Detect which cell encompasses the target text, then output its [x, y] center coordinate. 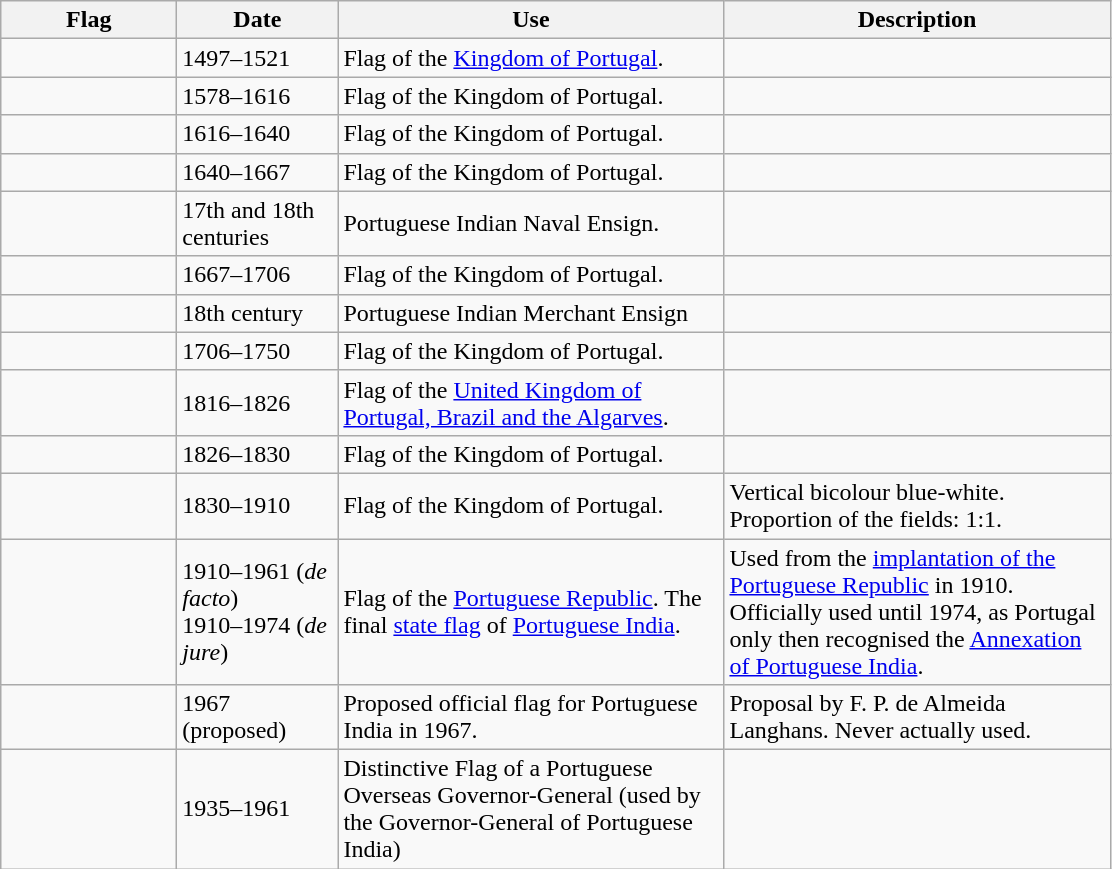
1497–1521 [258, 58]
Distinctive Flag of a Portuguese Overseas Governor-General (used by the Governor-General of Portuguese India) [531, 810]
1935–1961 [258, 810]
Proposal by F. P. de Almeida Langhans. Never actually used. [917, 718]
1640–1667 [258, 172]
Use [531, 20]
Flag [89, 20]
Flag of the Portuguese Republic. The final state flag of Portuguese India. [531, 611]
1616–1640 [258, 134]
Flag of the United Kingdom of Portugal, Brazil and the Algarves. [531, 402]
Vertical bicolour blue-white. Proportion of the fields: 1:1. [917, 506]
1816–1826 [258, 402]
Date [258, 20]
1578–1616 [258, 96]
1826–1830 [258, 454]
Portuguese Indian Merchant Ensign [531, 313]
Proposed official flag for Portuguese India in 1967. [531, 718]
18th century [258, 313]
Description [917, 20]
Portuguese Indian Naval Ensign. [531, 224]
1667–1706 [258, 275]
1830–1910 [258, 506]
1910–1961 (de facto) 1910–1974 (de jure) [258, 611]
17th and 18th centuries [258, 224]
1706–1750 [258, 351]
1967 (proposed) [258, 718]
